Determine the (X, Y) coordinate at the center of the cell enclosing the given text.  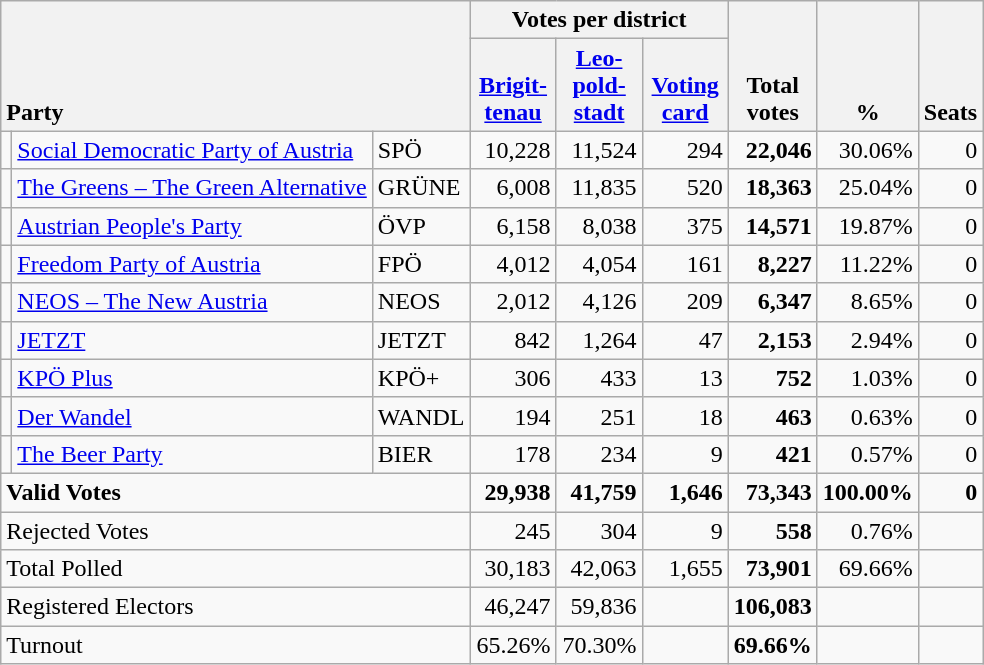
Turnout (236, 645)
8,038 (599, 226)
194 (513, 416)
463 (772, 416)
42,063 (599, 569)
FPÖ (421, 264)
4,054 (599, 264)
41,759 (599, 492)
SPÖ (421, 150)
100.00% (868, 492)
1,655 (685, 569)
Registered Electors (236, 607)
842 (513, 340)
73,901 (772, 569)
30,183 (513, 569)
Totalvotes (772, 66)
BIER (421, 454)
2.94% (868, 340)
752 (772, 378)
47 (685, 340)
10,228 (513, 150)
73,343 (772, 492)
59,836 (599, 607)
Total Polled (236, 569)
306 (513, 378)
KPÖ Plus (192, 378)
161 (685, 264)
NEOS (421, 302)
245 (513, 531)
Votes per district (599, 20)
NEOS – The New Austria (192, 302)
106,083 (772, 607)
18,363 (772, 188)
4,012 (513, 264)
13 (685, 378)
Rejected Votes (236, 531)
178 (513, 454)
Social Democratic Party of Austria (192, 150)
Party (236, 66)
19.87% (868, 226)
421 (772, 454)
8.65% (868, 302)
Brigit-tenau (513, 85)
251 (599, 416)
The Beer Party (192, 454)
29,938 (513, 492)
433 (599, 378)
Seats (950, 66)
KPÖ+ (421, 378)
2,153 (772, 340)
234 (599, 454)
22,046 (772, 150)
70.30% (599, 645)
2,012 (513, 302)
520 (685, 188)
11.22% (868, 264)
30.06% (868, 150)
294 (685, 150)
209 (685, 302)
46,247 (513, 607)
% (868, 66)
6,158 (513, 226)
1,646 (685, 492)
8,227 (772, 264)
Austrian People's Party (192, 226)
6,347 (772, 302)
14,571 (772, 226)
0.63% (868, 416)
1.03% (868, 378)
65.26% (513, 645)
558 (772, 531)
Der Wandel (192, 416)
GRÜNE (421, 188)
WANDL (421, 416)
25.04% (868, 188)
11,524 (599, 150)
1,264 (599, 340)
The Greens – The Green Alternative (192, 188)
Freedom Party of Austria (192, 264)
6,008 (513, 188)
ÖVP (421, 226)
11,835 (599, 188)
375 (685, 226)
0.76% (868, 531)
4,126 (599, 302)
0.57% (868, 454)
Votingcard (685, 85)
Valid Votes (236, 492)
304 (599, 531)
18 (685, 416)
Leo-pold-stadt (599, 85)
